Search for the cell housing the specified text and yield its (X, Y) center coordinate. 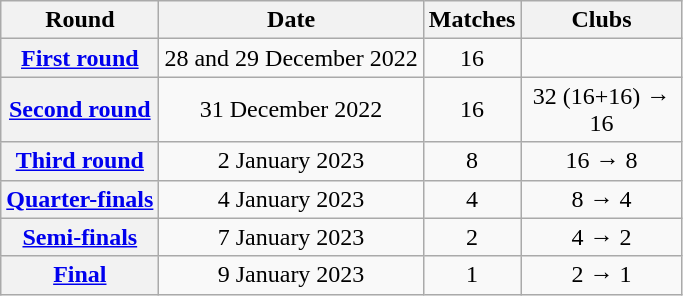
2 January 2023 (291, 161)
2 → 1 (602, 275)
4 January 2023 (291, 199)
4 (472, 199)
32 (16+16) → 16 (602, 110)
16 → 8 (602, 161)
Clubs (602, 20)
2 (472, 237)
Final (80, 275)
8 (472, 161)
1 (472, 275)
28 and 29 December 2022 (291, 58)
9 January 2023 (291, 275)
Quarter-finals (80, 199)
8 → 4 (602, 199)
4 → 2 (602, 237)
Third round (80, 161)
Round (80, 20)
First round (80, 58)
Date (291, 20)
Semi-finals (80, 237)
31 December 2022 (291, 110)
Matches (472, 20)
Second round (80, 110)
7 January 2023 (291, 237)
